Extract the [x, y] coordinate from the center of the cell holding the provided text.  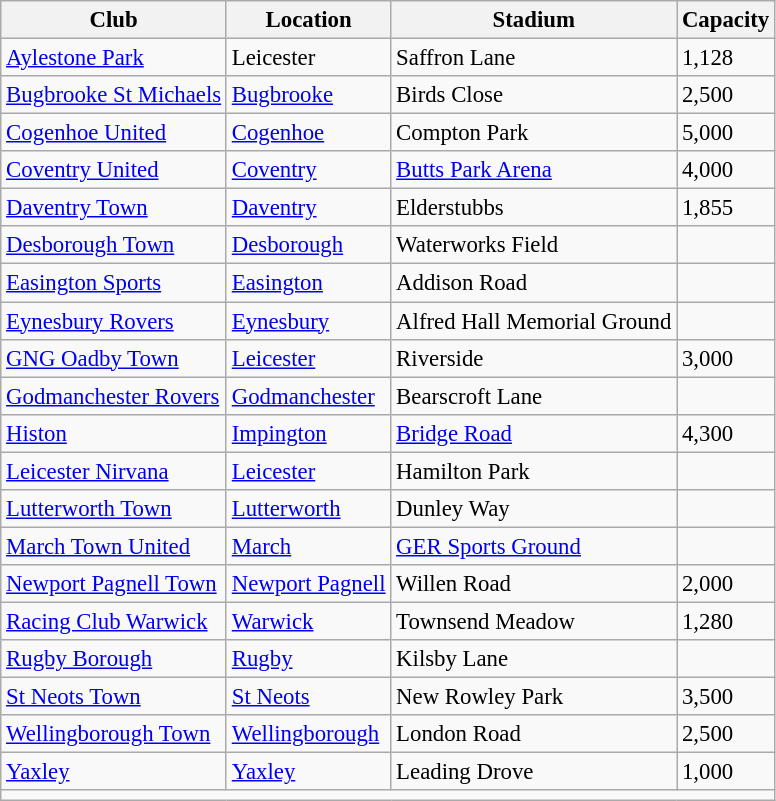
Eynesbury [308, 321]
Histon [114, 433]
Godmanchester [308, 396]
Alfred Hall Memorial Ground [534, 321]
Riverside [534, 358]
Impington [308, 433]
Daventry Town [114, 208]
Newport Pagnell [308, 584]
Elderstubbs [534, 208]
Lutterworth [308, 509]
Leicester Nirvana [114, 471]
Leading Drove [534, 772]
Addison Road [534, 283]
Wellingborough Town [114, 734]
Daventry [308, 208]
Easington Sports [114, 283]
March [308, 546]
Townsend Meadow [534, 621]
Rugby [308, 659]
4,000 [726, 170]
Dunley Way [534, 509]
Cogenhoe United [114, 133]
GER Sports Ground [534, 546]
2,000 [726, 584]
4,300 [726, 433]
St Neots [308, 697]
1,000 [726, 772]
Bugbrooke [308, 95]
1,855 [726, 208]
Racing Club Warwick [114, 621]
St Neots Town [114, 697]
Desborough Town [114, 245]
Newport Pagnell Town [114, 584]
Godmanchester Rovers [114, 396]
Warwick [308, 621]
March Town United [114, 546]
Coventry [308, 170]
Birds Close [534, 95]
Kilsby Lane [534, 659]
Hamilton Park [534, 471]
Capacity [726, 20]
Aylestone Park [114, 58]
1,280 [726, 621]
London Road [534, 734]
Willen Road [534, 584]
New Rowley Park [534, 697]
Club [114, 20]
1,128 [726, 58]
Easington [308, 283]
Bearscroft Lane [534, 396]
Desborough [308, 245]
Location [308, 20]
3,000 [726, 358]
Bugbrooke St Michaels [114, 95]
Compton Park [534, 133]
3,500 [726, 697]
Cogenhoe [308, 133]
Bridge Road [534, 433]
Butts Park Arena [534, 170]
Eynesbury Rovers [114, 321]
Saffron Lane [534, 58]
Coventry United [114, 170]
Rugby Borough [114, 659]
Lutterworth Town [114, 509]
5,000 [726, 133]
Wellingborough [308, 734]
GNG Oadby Town [114, 358]
Waterworks Field [534, 245]
Stadium [534, 20]
